Return the (X, Y) coordinate for the center point of the cell that contains the specified text.  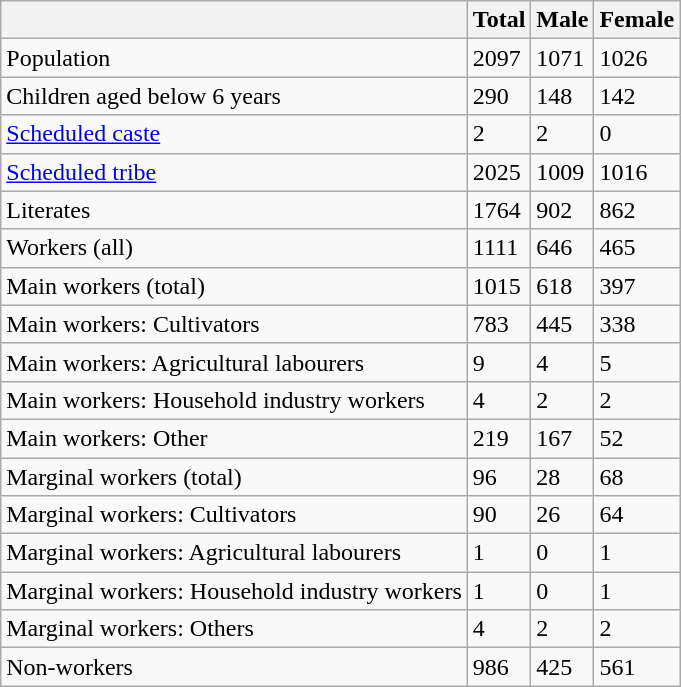
Non-workers (234, 667)
465 (637, 248)
Main workers (total) (234, 286)
783 (499, 324)
Marginal workers: Others (234, 629)
68 (637, 477)
2025 (499, 172)
Children aged below 6 years (234, 96)
1071 (562, 58)
862 (637, 210)
28 (562, 477)
96 (499, 477)
618 (562, 286)
425 (562, 667)
90 (499, 515)
445 (562, 324)
986 (499, 667)
1111 (499, 248)
148 (562, 96)
1764 (499, 210)
Literates (234, 210)
Marginal workers (total) (234, 477)
338 (637, 324)
26 (562, 515)
902 (562, 210)
561 (637, 667)
Marginal workers: Cultivators (234, 515)
Female (637, 20)
2097 (499, 58)
219 (499, 438)
9 (499, 362)
1015 (499, 286)
Scheduled caste (234, 134)
52 (637, 438)
Total (499, 20)
1026 (637, 58)
290 (499, 96)
Workers (all) (234, 248)
Main workers: Household industry workers (234, 400)
1016 (637, 172)
646 (562, 248)
Marginal workers: Household industry workers (234, 591)
397 (637, 286)
167 (562, 438)
1009 (562, 172)
Main workers: Agricultural labourers (234, 362)
Population (234, 58)
Main workers: Cultivators (234, 324)
142 (637, 96)
Male (562, 20)
5 (637, 362)
Scheduled tribe (234, 172)
Main workers: Other (234, 438)
Marginal workers: Agricultural labourers (234, 553)
64 (637, 515)
